Output the [x, y] coordinate of the center of the cell containing the given text.  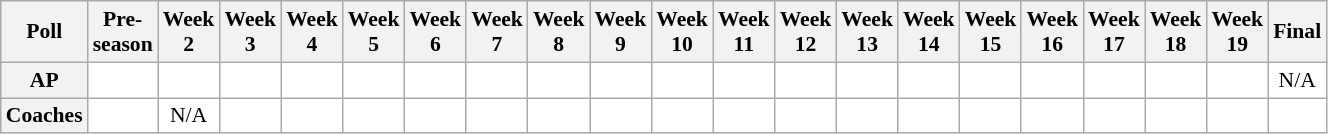
Week3 [250, 32]
Week9 [621, 32]
Week16 [1052, 32]
Week8 [559, 32]
Week2 [189, 32]
Final [1297, 32]
Week13 [867, 32]
Week14 [929, 32]
Poll [44, 32]
Week18 [1176, 32]
Week11 [744, 32]
Week7 [497, 32]
Coaches [44, 116]
Pre-season [123, 32]
Week5 [374, 32]
Week12 [806, 32]
Week15 [991, 32]
Week6 [435, 32]
Week17 [1114, 32]
Week4 [312, 32]
AP [44, 80]
Week10 [682, 32]
Week19 [1237, 32]
